For the text-containing cell, return its midpoint in (X, Y) coordinate format. 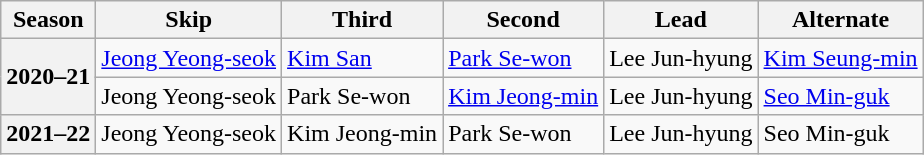
2020–21 (48, 77)
Lead (681, 20)
Alternate (840, 20)
Skip (189, 20)
Third (362, 20)
Kim San (362, 58)
Kim Seung-min (840, 58)
2021–22 (48, 134)
Second (524, 20)
Season (48, 20)
